Output the [x, y] coordinate of the center of the cell containing the given text.  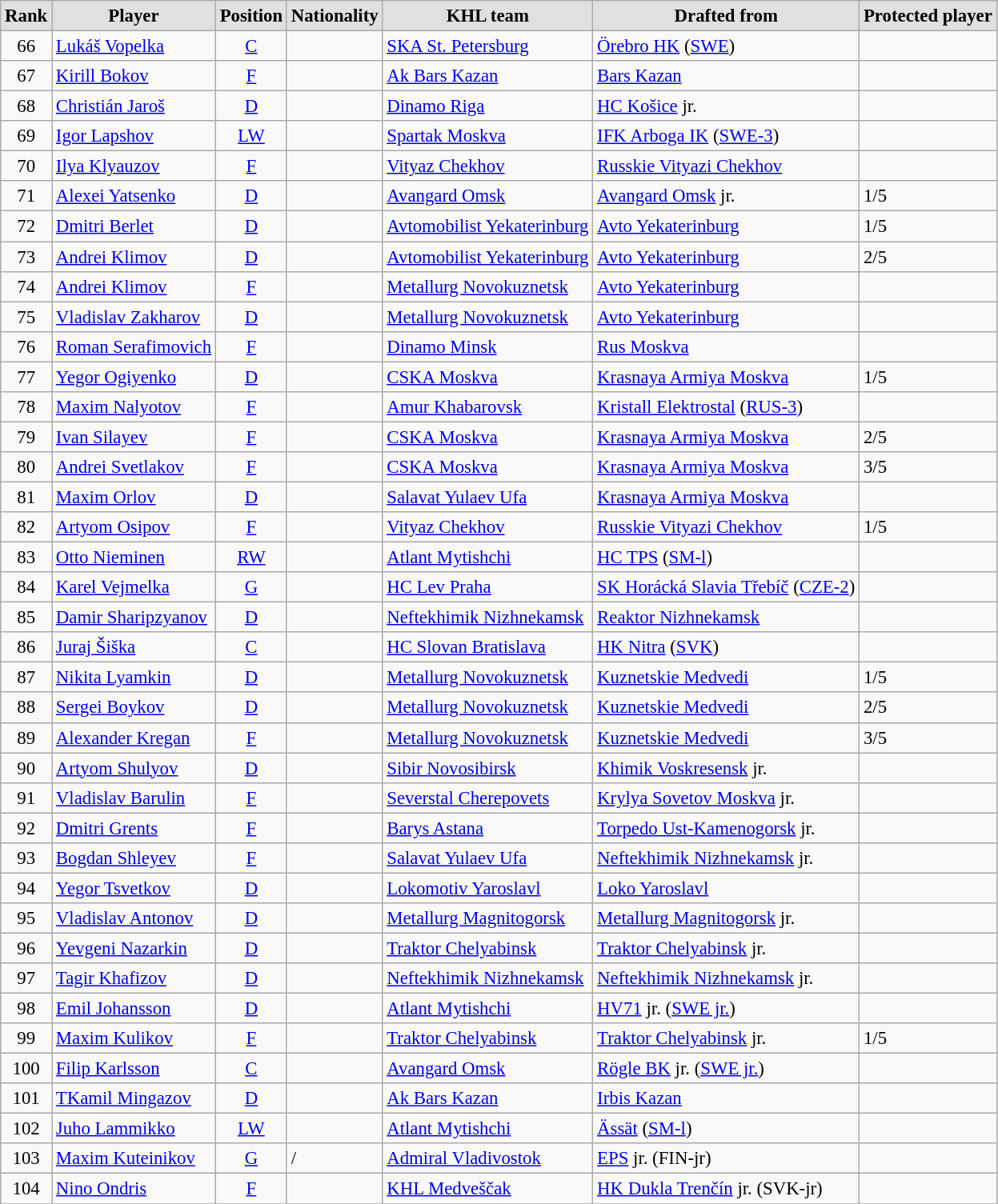
Ilya Klyauzov [134, 166]
Bars Kazan [727, 76]
Ässät (SM-l) [727, 1129]
101 [26, 1098]
SKA St. Petersburg [488, 46]
Maxim Kulikov [134, 1038]
74 [26, 286]
Maxim Orlov [134, 497]
Alexander Kregan [134, 738]
95 [26, 918]
93 [26, 858]
98 [26, 1009]
HK Dukla Trenčín jr. (SVK-jr) [727, 1189]
Sibir Novosibirsk [488, 768]
Dmitri Grents [134, 828]
HC TPS (SM-l) [727, 558]
Artyom Shulyov [134, 768]
97 [26, 978]
SK Horácká Slavia Třebíč (CZE-2) [727, 587]
Irbis Kazan [727, 1098]
Reaktor Nizhnekamsk [727, 618]
IFK Arboga IK (SWE-3) [727, 136]
Nikita Lyamkin [134, 678]
Barys Astana [488, 828]
Vladislav Antonov [134, 918]
91 [26, 798]
KHL team [488, 16]
Avangard Omsk jr. [727, 196]
86 [26, 647]
Severstal Cherepovets [488, 798]
Emil Johansson [134, 1009]
Andrei Svetlakov [134, 467]
Juraj Šiška [134, 647]
100 [26, 1069]
Rus Moskva [727, 346]
99 [26, 1038]
Krylya Sovetov Moskva jr. [727, 798]
66 [26, 46]
80 [26, 467]
Player [134, 16]
Dinamo Minsk [488, 346]
Yegor Tsvetkov [134, 888]
84 [26, 587]
Lokomotiv Yaroslavl [488, 888]
83 [26, 558]
/ [335, 1159]
Yevgeni Nazarkin [134, 948]
RW [251, 558]
Yegor Ogiyenko [134, 377]
Ivan Silayev [134, 437]
75 [26, 317]
104 [26, 1189]
HK Nitra (SVK) [727, 647]
94 [26, 888]
HC Lev Praha [488, 587]
79 [26, 437]
76 [26, 346]
69 [26, 136]
Alexei Yatsenko [134, 196]
Admiral Vladivostok [488, 1159]
Torpedo Ust-Kamenogorsk jr. [727, 828]
73 [26, 257]
Karel Vejmelka [134, 587]
Spartak Moskva [488, 136]
Protected player [928, 16]
96 [26, 948]
103 [26, 1159]
Otto Nieminen [134, 558]
Rögle BK jr. (SWE jr.) [727, 1069]
Metallurg Magnitogorsk [488, 918]
90 [26, 768]
Nationality [335, 16]
85 [26, 618]
Juho Lammikko [134, 1129]
78 [26, 407]
Dmitri Berlet [134, 226]
KHL Medveščak [488, 1189]
Christián Jaroš [134, 106]
Filip Karlsson [134, 1069]
77 [26, 377]
Maxim Kuteinikov [134, 1159]
92 [26, 828]
Artyom Osipov [134, 527]
82 [26, 527]
88 [26, 708]
Maxim Nalyotov [134, 407]
Roman Serafimovich [134, 346]
72 [26, 226]
Position [251, 16]
Khimik Voskresensk jr. [727, 768]
70 [26, 166]
Damir Sharipzyanov [134, 618]
67 [26, 76]
TKamil Mingazov [134, 1098]
EPS jr. (FIN-jr) [727, 1159]
HV71 jr. (SWE jr.) [727, 1009]
Rank [26, 16]
Drafted from [727, 16]
Loko Yaroslavl [727, 888]
Vladislav Zakharov [134, 317]
Kirill Bokov [134, 76]
Igor Lapshov [134, 136]
Dinamo Riga [488, 106]
71 [26, 196]
Tagir Khafizov [134, 978]
Amur Khabarovsk [488, 407]
81 [26, 497]
Bogdan Shleyev [134, 858]
HC Košice jr. [727, 106]
Vladislav Barulin [134, 798]
87 [26, 678]
HC Slovan Bratislava [488, 647]
Nino Ondris [134, 1189]
Sergei Boykov [134, 708]
89 [26, 738]
68 [26, 106]
Örebro HK (SWE) [727, 46]
102 [26, 1129]
Lukáš Vopelka [134, 46]
Kristall Elektrostal (RUS-3) [727, 407]
Metallurg Magnitogorsk jr. [727, 918]
